Return (x, y) of the center of cell containing provided text 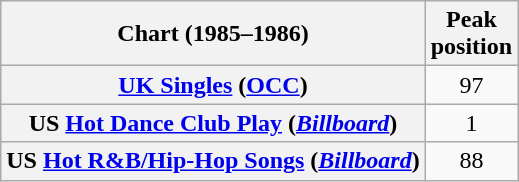
Peakposition (471, 34)
1 (471, 123)
Chart (1985–1986) (213, 34)
US Hot R&B/Hip-Hop Songs (Billboard) (213, 161)
88 (471, 161)
97 (471, 85)
UK Singles (OCC) (213, 85)
US Hot Dance Club Play (Billboard) (213, 123)
